Provide the [x, y] coordinate of the cell's center where the given text is located.  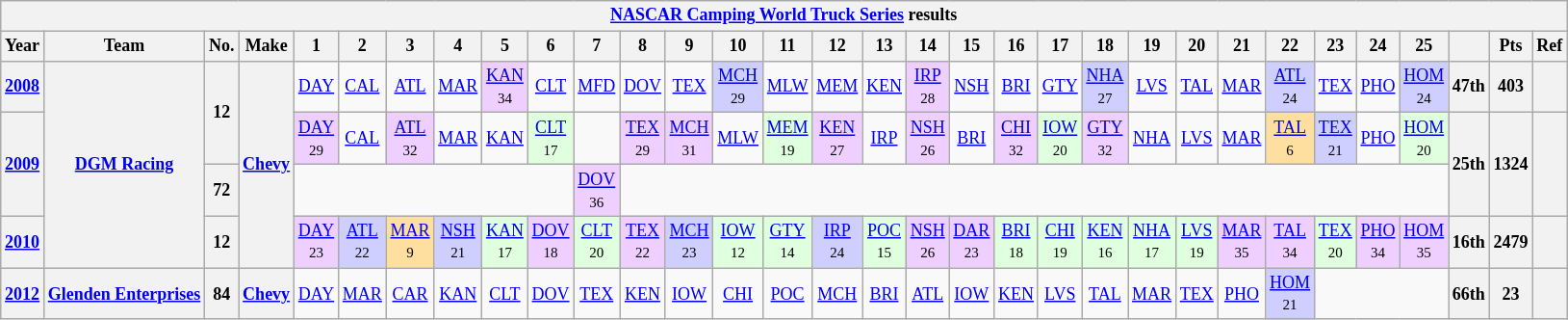
MAR9 [410, 242]
24 [1378, 46]
IOW12 [737, 242]
MCH23 [689, 242]
TEX22 [643, 242]
CLT17 [551, 139]
4 [458, 46]
POC [787, 294]
DOV18 [551, 242]
9 [689, 46]
1324 [1511, 164]
BRI18 [1016, 242]
GTY [1060, 87]
25 [1425, 46]
HOM24 [1425, 87]
Pts [1511, 46]
2010 [23, 242]
2008 [23, 87]
11 [787, 46]
NHA17 [1152, 242]
TEX21 [1335, 139]
5 [505, 46]
Make [267, 46]
CHI32 [1016, 139]
MEM [837, 87]
NSH21 [458, 242]
1 [316, 46]
TAL34 [1290, 242]
25th [1469, 164]
ATL24 [1290, 87]
CHI [737, 294]
IRP28 [928, 87]
84 [221, 294]
CAR [410, 294]
16th [1469, 242]
DAY29 [316, 139]
6 [551, 46]
MCH29 [737, 87]
IOW20 [1060, 139]
DGM Racing [123, 164]
POC15 [885, 242]
15 [972, 46]
Team [123, 46]
3 [410, 46]
16 [1016, 46]
KAN34 [505, 87]
TEX29 [643, 139]
KEN16 [1105, 242]
2 [362, 46]
19 [1152, 46]
DAY23 [316, 242]
NASCAR Camping World Truck Series results [784, 15]
KEN27 [837, 139]
14 [928, 46]
LVS19 [1196, 242]
IRP24 [837, 242]
MFD [597, 87]
MEM19 [787, 139]
GTY32 [1105, 139]
17 [1060, 46]
NSH [972, 87]
66th [1469, 294]
CHI19 [1060, 242]
MCH [837, 294]
13 [885, 46]
TAL6 [1290, 139]
Glenden Enterprises [123, 294]
10 [737, 46]
KAN17 [505, 242]
21 [1242, 46]
NHA27 [1105, 87]
DOV36 [597, 190]
Year [23, 46]
MAR35 [1242, 242]
PHO34 [1378, 242]
8 [643, 46]
18 [1105, 46]
2479 [1511, 242]
No. [221, 46]
CLT20 [597, 242]
403 [1511, 87]
2009 [23, 164]
HOM21 [1290, 294]
47th [1469, 87]
7 [597, 46]
HOM20 [1425, 139]
22 [1290, 46]
2012 [23, 294]
GTY14 [787, 242]
20 [1196, 46]
DAR23 [972, 242]
IRP [885, 139]
ATL32 [410, 139]
MCH31 [689, 139]
72 [221, 190]
HOM35 [1425, 242]
Ref [1550, 46]
TEX20 [1335, 242]
NHA [1152, 139]
ATL22 [362, 242]
